Locate the cell with the specified text and output its [X, Y] center coordinate. 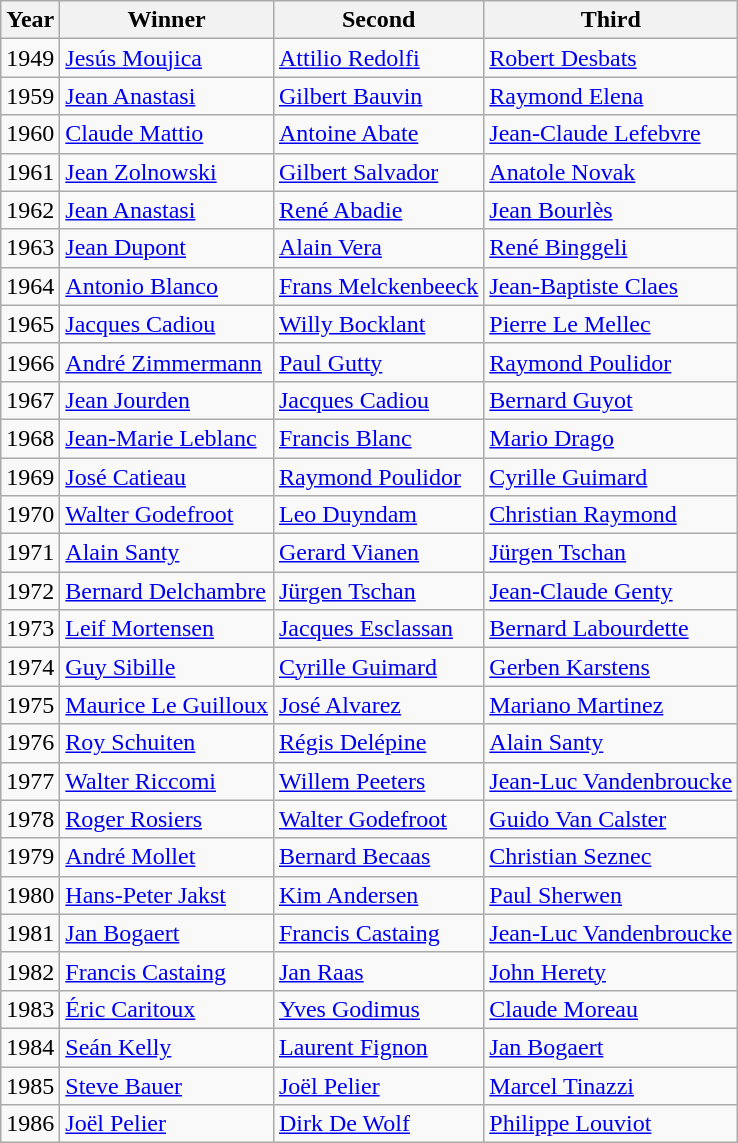
Mario Drago [611, 438]
1979 [30, 857]
Pierre Le Mellec [611, 324]
1963 [30, 248]
Jean Dupont [167, 248]
Gerben Karstens [611, 667]
André Mollet [167, 857]
Steve Bauer [167, 1085]
René Abadie [378, 210]
1981 [30, 933]
1967 [30, 400]
1961 [30, 172]
1960 [30, 134]
1976 [30, 743]
Guy Sibille [167, 667]
1985 [30, 1085]
Jean Zolnowski [167, 172]
André Zimmermann [167, 362]
1969 [30, 477]
1974 [30, 667]
Francis Blanc [378, 438]
Bernard Guyot [611, 400]
Year [30, 20]
Maurice Le Guilloux [167, 705]
Seán Kelly [167, 1047]
Gilbert Salvador [378, 172]
Marcel Tinazzi [611, 1085]
1977 [30, 781]
Jean-Claude Lefebvre [611, 134]
Alain Vera [378, 248]
1959 [30, 96]
1978 [30, 819]
1949 [30, 58]
Paul Gutty [378, 362]
Gerard Vianen [378, 553]
Willem Peeters [378, 781]
1970 [30, 515]
Antoine Abate [378, 134]
Roy Schuiten [167, 743]
Christian Seznec [611, 857]
Walter Riccomi [167, 781]
1980 [30, 895]
Mariano Martinez [611, 705]
José Catieau [167, 477]
Jan Raas [378, 971]
Jacques Esclassan [378, 629]
Bernard Becaas [378, 857]
Guido Van Calster [611, 819]
Paul Sherwen [611, 895]
René Binggeli [611, 248]
1972 [30, 591]
1966 [30, 362]
Bernard Delchambre [167, 591]
Jean-Claude Genty [611, 591]
Jean Bourlès [611, 210]
Dirk De Wolf [378, 1124]
Éric Caritoux [167, 1009]
1962 [30, 210]
Third [611, 20]
Jean-Baptiste Claes [611, 286]
1968 [30, 438]
Antonio Blanco [167, 286]
1964 [30, 286]
Claude Moreau [611, 1009]
1982 [30, 971]
Leo Duyndam [378, 515]
Jean-Marie Leblanc [167, 438]
1973 [30, 629]
1986 [30, 1124]
Roger Rosiers [167, 819]
Willy Bocklant [378, 324]
José Alvarez [378, 705]
Gilbert Bauvin [378, 96]
Jesús Moujica [167, 58]
Second [378, 20]
John Herety [611, 971]
Kim Andersen [378, 895]
1965 [30, 324]
Winner [167, 20]
Yves Godimus [378, 1009]
1983 [30, 1009]
1971 [30, 553]
1984 [30, 1047]
Anatole Novak [611, 172]
Jean Jourden [167, 400]
1975 [30, 705]
Frans Melckenbeeck [378, 286]
Raymond Elena [611, 96]
Claude Mattio [167, 134]
Robert Desbats [611, 58]
Régis Delépine [378, 743]
Bernard Labourdette [611, 629]
Leif Mortensen [167, 629]
Laurent Fignon [378, 1047]
Christian Raymond [611, 515]
Hans-Peter Jakst [167, 895]
Attilio Redolfi [378, 58]
Philippe Louviot [611, 1124]
